Scan for the cell matching the given text and deliver its [x, y] coordinate at center. 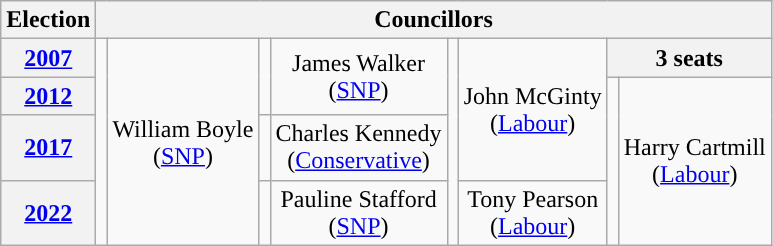
Pauline Stafford(SNP) [358, 212]
2017 [48, 148]
James Walker(SNP) [358, 77]
William Boyle(SNP) [183, 142]
2022 [48, 212]
Tony Pearson(Labour) [532, 212]
2007 [48, 58]
Harry Cartmill(Labour) [694, 161]
Charles Kennedy(Conservative) [358, 148]
Election [48, 20]
Councillors [434, 20]
John McGinty(Labour) [532, 110]
3 seats [689, 58]
2012 [48, 96]
